For the text-containing cell, return its midpoint in [x, y] coordinate format. 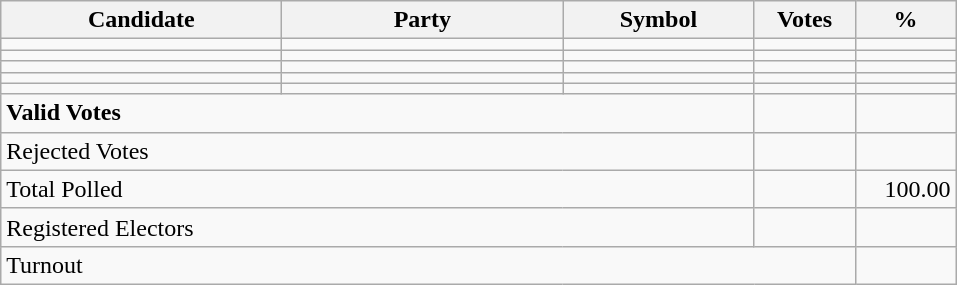
Candidate [142, 20]
Registered Electors [378, 227]
Valid Votes [378, 113]
Symbol [658, 20]
Total Polled [378, 189]
Votes [804, 20]
% [906, 20]
Rejected Votes [378, 151]
Turnout [428, 265]
100.00 [906, 189]
Party [422, 20]
